Search for the cell housing the specified text and yield its [x, y] center coordinate. 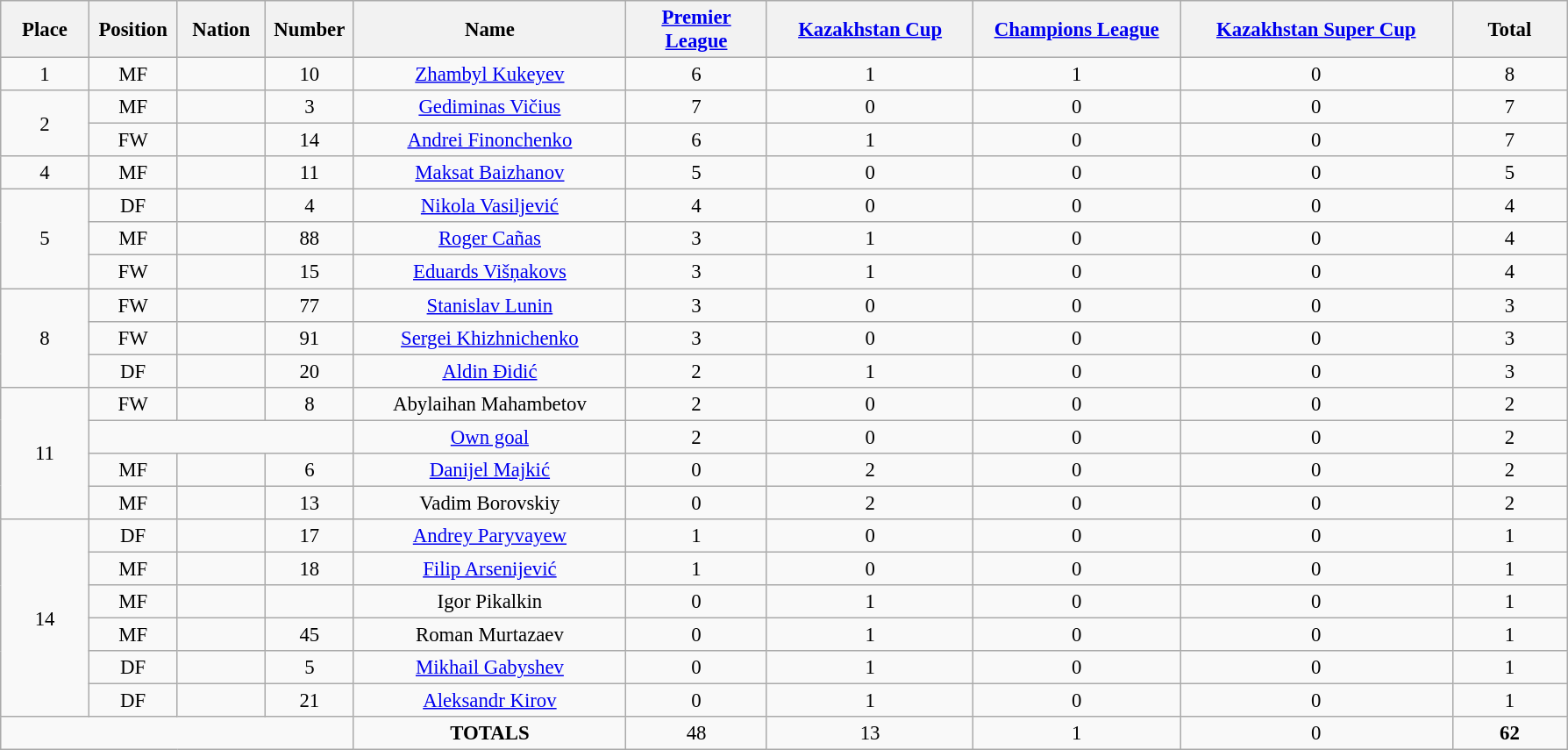
Stanislav Lunin [489, 305]
21 [310, 701]
Champions League [1077, 30]
Sergei Khizhnichenko [489, 338]
Igor Pikalkin [489, 602]
48 [696, 733]
20 [310, 371]
Filip Arsenijević [489, 568]
Andrey Paryvayew [489, 536]
Aleksandr Kirov [489, 701]
Own goal [489, 437]
Maksat Baizhanov [489, 173]
Eduards Višņakovs [489, 272]
Place [46, 30]
Kazakhstan Super Cup [1317, 30]
Gediminas Vičius [489, 107]
TOTALS [489, 733]
91 [310, 338]
77 [310, 305]
18 [310, 568]
Mikhail Gabyshev [489, 668]
Nation [221, 30]
Total [1510, 30]
Danijel Majkić [489, 470]
88 [310, 239]
10 [310, 75]
Vadim Borovskiy [489, 503]
15 [310, 272]
Abylaihan Mahambetov [489, 404]
17 [310, 536]
Premier League [696, 30]
Roman Murtazaev [489, 635]
Andrei Finonchenko [489, 140]
62 [1510, 733]
Nikola Vasiljević [489, 206]
Name [489, 30]
Kazakhstan Cup [870, 30]
45 [310, 635]
Number [310, 30]
Position [133, 30]
Roger Cañas [489, 239]
Zhambyl Kukeyev [489, 75]
Aldin Đidić [489, 371]
